Provide the (X, Y) coordinate of the cell's center where the given text is located.  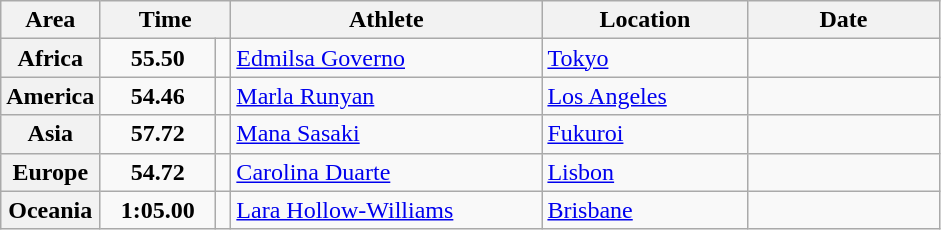
Europe (50, 172)
1:05.00 (158, 210)
54.72 (158, 172)
Mana Sasaki (386, 134)
Brisbane (645, 210)
America (50, 96)
Location (645, 20)
Africa (50, 58)
Lara Hollow-Williams (386, 210)
Asia (50, 134)
Tokyo (645, 58)
Marla Runyan (386, 96)
54.46 (158, 96)
Time (166, 20)
Lisbon (645, 172)
Fukuroi (645, 134)
57.72 (158, 134)
Carolina Duarte (386, 172)
55.50 (158, 58)
Date (844, 20)
Athlete (386, 20)
Edmilsa Governo (386, 58)
Los Angeles (645, 96)
Area (50, 20)
Oceania (50, 210)
